Return (X, Y) of the center of cell containing provided text 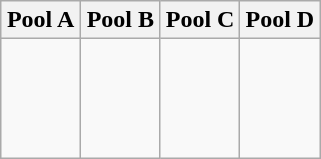
Pool A (41, 20)
Pool D (280, 20)
Pool C (200, 20)
Pool B (120, 20)
